Pinpoint the cell where the given text exists, returning its [X, Y] midpoint coordinate. 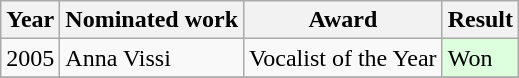
Year [30, 20]
Award [344, 20]
Anna Vissi [152, 58]
Won [480, 58]
2005 [30, 58]
Vocalist of the Year [344, 58]
Result [480, 20]
Nominated work [152, 20]
